From the cell containing the given text, extract its center point as [X, Y] coordinate. 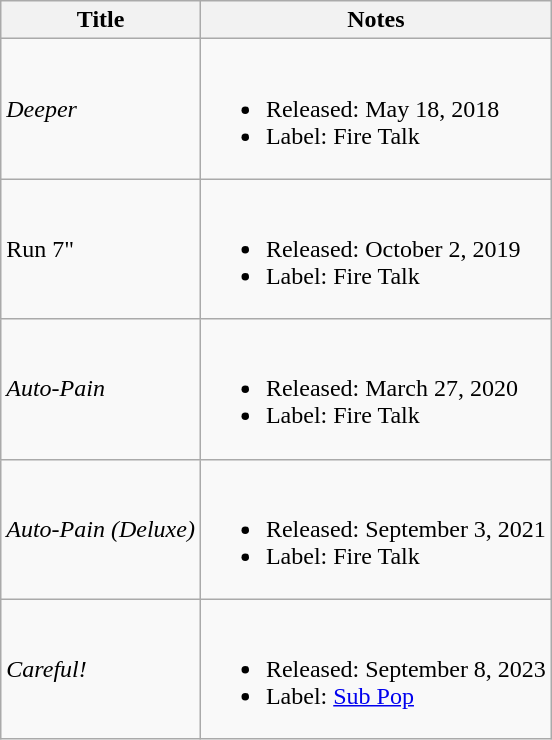
Released: September 8, 2023Label: Sub Pop [376, 669]
Title [101, 20]
Notes [376, 20]
Auto-Pain [101, 389]
Deeper [101, 109]
Auto-Pain (Deluxe) [101, 529]
Released: May 18, 2018Label: Fire Talk [376, 109]
Released: March 27, 2020Label: Fire Talk [376, 389]
Careful! [101, 669]
Released: October 2, 2019Label: Fire Talk [376, 249]
Released: September 3, 2021Label: Fire Talk [376, 529]
Run 7" [101, 249]
